Extract the (X, Y) coordinate from the center of the cell holding the provided text.  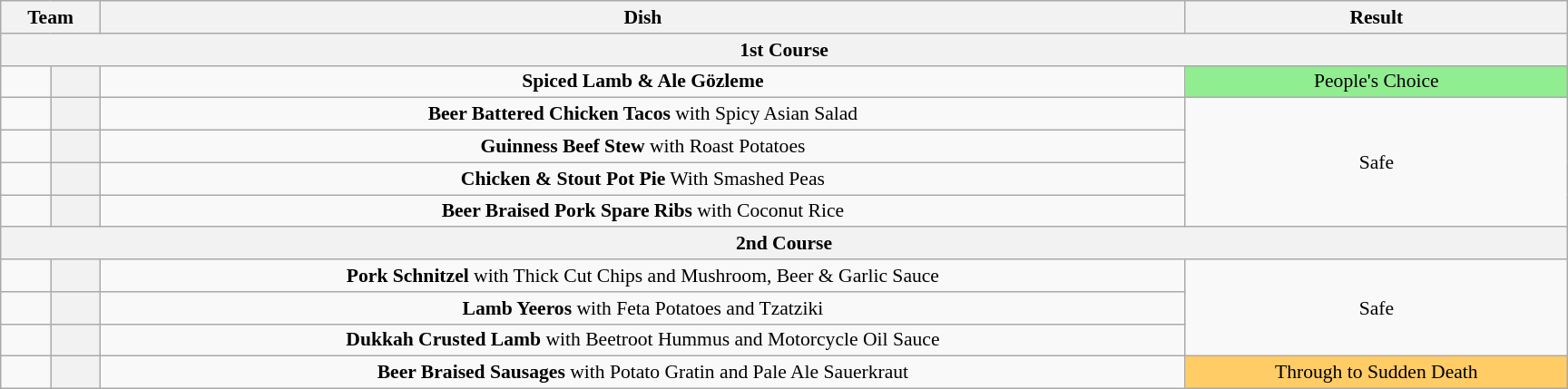
Pork Schnitzel with Thick Cut Chips and Mushroom, Beer & Garlic Sauce (642, 276)
Chicken & Stout Pot Pie With Smashed Peas (642, 179)
Guinness Beef Stew with Roast Potatoes (642, 147)
Team (51, 17)
Result (1376, 17)
Spiced Lamb & Ale Gözleme (642, 82)
Beer Battered Chicken Tacos with Spicy Asian Salad (642, 114)
Beer Braised Pork Spare Ribs with Coconut Rice (642, 211)
Through to Sudden Death (1376, 373)
People's Choice (1376, 82)
2nd Course (784, 244)
Dish (642, 17)
Dukkah Crusted Lamb with Beetroot Hummus and Motorcycle Oil Sauce (642, 340)
1st Course (784, 50)
Beer Braised Sausages with Potato Gratin and Pale Ale Sauerkraut (642, 373)
Lamb Yeeros with Feta Potatoes and Tzatziki (642, 308)
